Locate the cell with the specified text and output its [x, y] center coordinate. 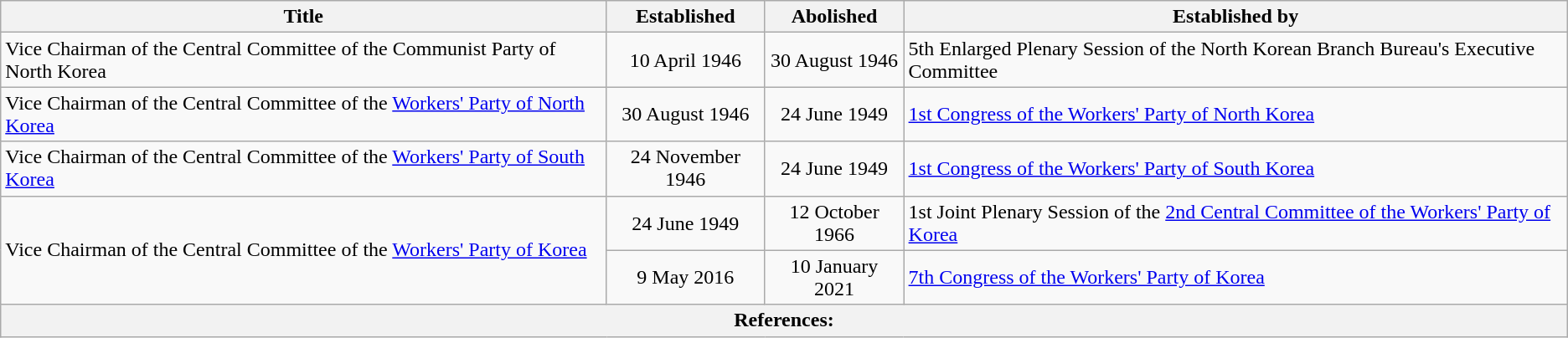
Vice Chairman of the Central Committee of the Workers' Party of Korea [303, 250]
10 January 2021 [834, 278]
12 October 1966 [834, 223]
References: [784, 320]
1st Congress of the Workers' Party of North Korea [1235, 114]
7th Congress of the Workers' Party of Korea [1235, 278]
Vice Chairman of the Central Committee of the Workers' Party of South Korea [303, 169]
Abolished [834, 17]
1st Joint Plenary Session of the 2nd Central Committee of the Workers' Party of Korea [1235, 223]
24 November 1946 [685, 169]
1st Congress of the Workers' Party of South Korea [1235, 169]
10 April 1946 [685, 60]
Title [303, 17]
Established [685, 17]
9 May 2016 [685, 278]
5th Enlarged Plenary Session of the North Korean Branch Bureau's Executive Committee [1235, 60]
Vice Chairman of the Central Committee of the Workers' Party of North Korea [303, 114]
Established by [1235, 17]
Vice Chairman of the Central Committee of the Communist Party of North Korea [303, 60]
